Return the (X, Y) coordinate for the center point of the cell that contains the specified text.  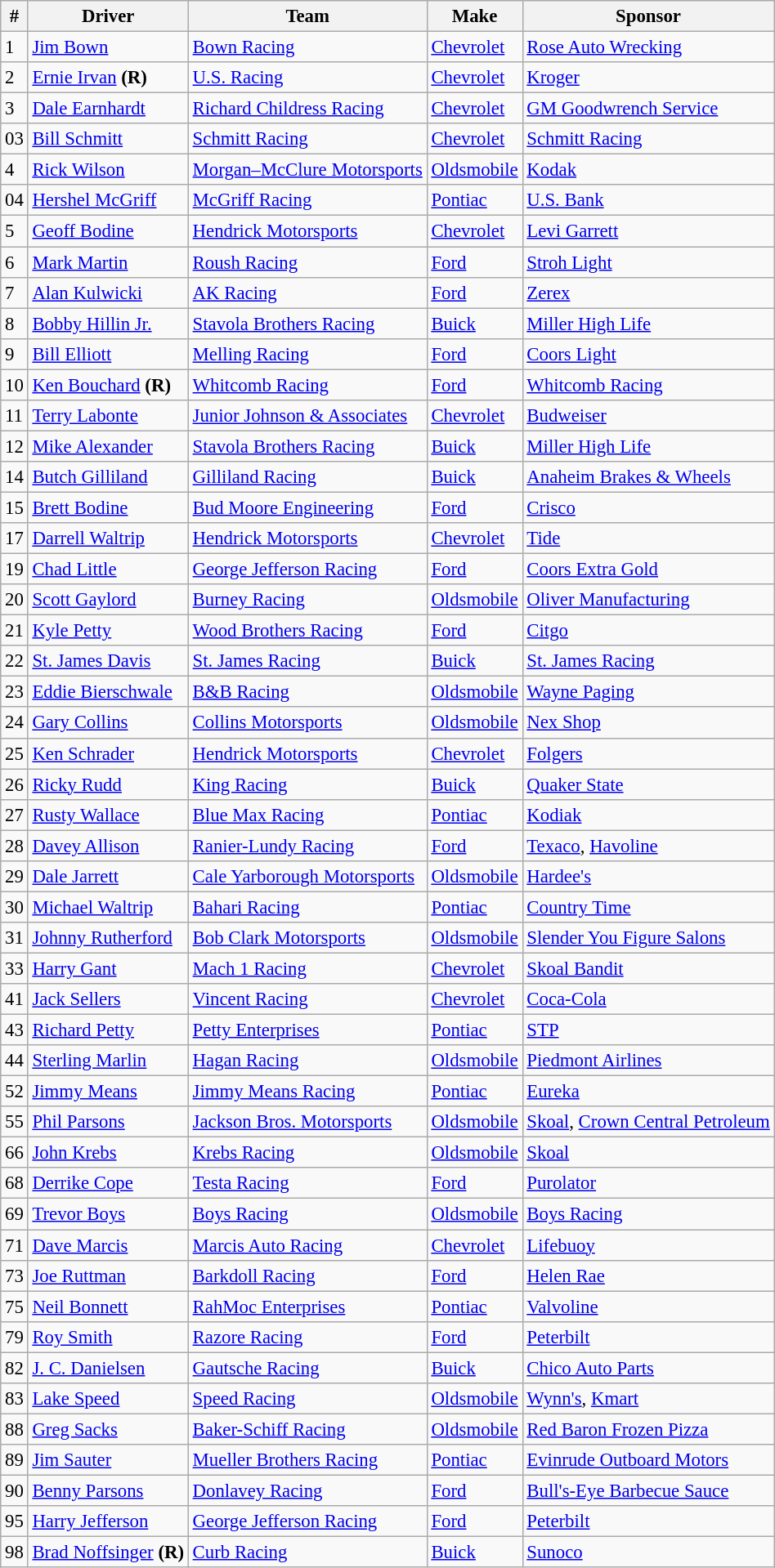
Butch Gilliland (108, 477)
Jim Sauter (108, 1460)
33 (15, 968)
Dave Marcis (108, 1245)
3 (15, 109)
U.S. Bank (648, 200)
Zerex (648, 293)
Budweiser (648, 416)
Gilliland Racing (307, 477)
Wynn's, Kmart (648, 1399)
Marcis Auto Racing (307, 1245)
St. James Davis (108, 661)
95 (15, 1521)
26 (15, 784)
Chico Auto Parts (648, 1368)
Petty Enterprises (307, 1030)
30 (15, 907)
Valvoline (648, 1307)
Evinrude Outboard Motors (648, 1460)
Cale Yarborough Motorsports (307, 877)
Kyle Petty (108, 631)
Burney Racing (307, 600)
Ricky Rudd (108, 784)
Bill Schmitt (108, 139)
43 (15, 1030)
Hershel McGriff (108, 200)
8 (15, 324)
Scott Gaylord (108, 600)
Gary Collins (108, 723)
Chad Little (108, 570)
Jackson Bros. Motorsports (307, 1122)
Johnny Rutherford (108, 938)
Benny Parsons (108, 1490)
Curb Racing (307, 1552)
82 (15, 1368)
B&B Racing (307, 692)
Melling Racing (307, 354)
Razore Racing (307, 1337)
66 (15, 1153)
Davey Allison (108, 846)
Jim Bown (108, 47)
Vincent Racing (307, 999)
Krebs Racing (307, 1153)
Stroh Light (648, 262)
1 (15, 47)
# (15, 16)
Skoal (648, 1153)
44 (15, 1061)
2 (15, 78)
Ernie Irvan (R) (108, 78)
24 (15, 723)
Anaheim Brakes & Wheels (648, 477)
Testa Racing (307, 1184)
Crisco (648, 507)
11 (15, 416)
71 (15, 1245)
Sponsor (648, 16)
Team (307, 16)
Jimmy Means (108, 1092)
4 (15, 170)
Mach 1 Racing (307, 968)
Kroger (648, 78)
90 (15, 1490)
Trevor Boys (108, 1214)
U.S. Racing (307, 78)
Lifebuoy (648, 1245)
20 (15, 600)
Sterling Marlin (108, 1061)
Piedmont Airlines (648, 1061)
22 (15, 661)
Citgo (648, 631)
GM Goodwrench Service (648, 109)
69 (15, 1214)
03 (15, 139)
Bobby Hillin Jr. (108, 324)
23 (15, 692)
29 (15, 877)
Red Baron Frozen Pizza (648, 1429)
Blue Max Racing (307, 815)
14 (15, 477)
Lake Speed (108, 1399)
Collins Motorsports (307, 723)
41 (15, 999)
Bahari Racing (307, 907)
Geoff Bodine (108, 231)
Dale Earnhardt (108, 109)
STP (648, 1030)
27 (15, 815)
Dale Jarrett (108, 877)
Folgers (648, 753)
10 (15, 385)
04 (15, 200)
Slender You Figure Salons (648, 938)
68 (15, 1184)
Brett Bodine (108, 507)
Hagan Racing (307, 1061)
J. C. Danielsen (108, 1368)
Rick Wilson (108, 170)
Rose Auto Wrecking (648, 47)
Oliver Manufacturing (648, 600)
Bull's-Eye Barbecue Sauce (648, 1490)
AK Racing (307, 293)
Neil Bonnett (108, 1307)
Phil Parsons (108, 1122)
King Racing (307, 784)
21 (15, 631)
Richard Childress Racing (307, 109)
Roy Smith (108, 1337)
Junior Johnson & Associates (307, 416)
Brad Noffsinger (R) (108, 1552)
Eddie Bierschwale (108, 692)
Eureka (648, 1092)
Coca-Cola (648, 999)
Nex Shop (648, 723)
Morgan–McClure Motorsports (307, 170)
Gautsche Racing (307, 1368)
Skoal, Crown Central Petroleum (648, 1122)
6 (15, 262)
McGriff Racing (307, 200)
Barkdoll Racing (307, 1275)
Skoal Bandit (648, 968)
Bud Moore Engineering (307, 507)
7 (15, 293)
Bown Racing (307, 47)
Purolator (648, 1184)
Baker-Schiff Racing (307, 1429)
Helen Rae (648, 1275)
Make (474, 16)
Driver (108, 16)
Bill Elliott (108, 354)
31 (15, 938)
Coors Extra Gold (648, 570)
Donlavey Racing (307, 1490)
73 (15, 1275)
RahMoc Enterprises (307, 1307)
79 (15, 1337)
Rusty Wallace (108, 815)
Bob Clark Motorsports (307, 938)
John Krebs (108, 1153)
Coors Light (648, 354)
Speed Racing (307, 1399)
Ken Schrader (108, 753)
98 (15, 1552)
88 (15, 1429)
Kodak (648, 170)
Mark Martin (108, 262)
12 (15, 446)
Kodiak (648, 815)
5 (15, 231)
Richard Petty (108, 1030)
83 (15, 1399)
17 (15, 538)
Levi Garrett (648, 231)
Alan Kulwicki (108, 293)
55 (15, 1122)
Harry Jefferson (108, 1521)
Ranier-Lundy Racing (307, 846)
Hardee's (648, 877)
Sunoco (648, 1552)
Terry Labonte (108, 416)
Mueller Brothers Racing (307, 1460)
Jack Sellers (108, 999)
Harry Gant (108, 968)
Derrike Cope (108, 1184)
Ken Bouchard (R) (108, 385)
89 (15, 1460)
52 (15, 1092)
25 (15, 753)
Quaker State (648, 784)
9 (15, 354)
Tide (648, 538)
Joe Ruttman (108, 1275)
Country Time (648, 907)
28 (15, 846)
Greg Sacks (108, 1429)
Mike Alexander (108, 446)
Michael Waltrip (108, 907)
Texaco, Havoline (648, 846)
Wood Brothers Racing (307, 631)
Wayne Paging (648, 692)
Darrell Waltrip (108, 538)
Jimmy Means Racing (307, 1092)
19 (15, 570)
75 (15, 1307)
15 (15, 507)
Roush Racing (307, 262)
